Detect which cell encompasses the target text, then output its (X, Y) center coordinate. 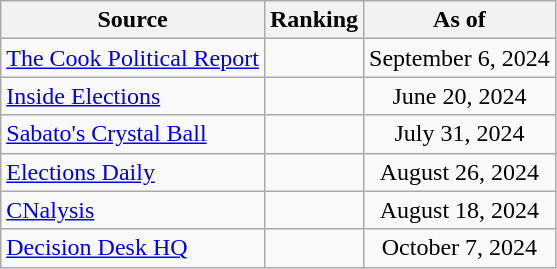
Decision Desk HQ (133, 248)
August 26, 2024 (460, 172)
Source (133, 20)
As of (460, 20)
October 7, 2024 (460, 248)
The Cook Political Report (133, 58)
Sabato's Crystal Ball (133, 134)
June 20, 2024 (460, 96)
Elections Daily (133, 172)
August 18, 2024 (460, 210)
CNalysis (133, 210)
July 31, 2024 (460, 134)
Inside Elections (133, 96)
Ranking (314, 20)
September 6, 2024 (460, 58)
